Pinpoint the cell where the given text exists, returning its [x, y] midpoint coordinate. 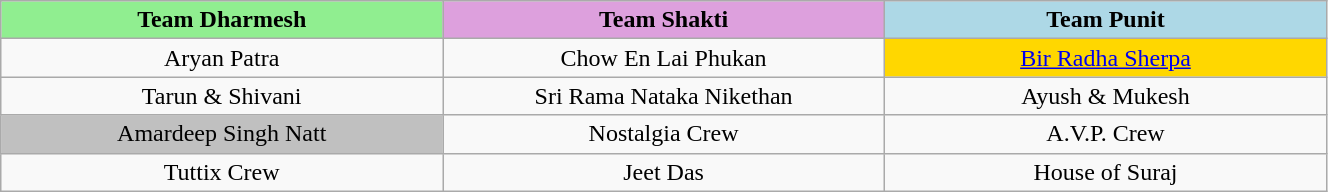
Team Punit [1106, 20]
Bir Radha Sherpa [1106, 58]
Team Shakti [664, 20]
Amardeep Singh Natt [222, 134]
A.V.P. Crew [1106, 134]
Aryan Patra [222, 58]
Team Dharmesh [222, 20]
Ayush & Mukesh [1106, 96]
Tuttix Crew [222, 172]
Jeet Das [664, 172]
Tarun & Shivani [222, 96]
Chow En Lai Phukan [664, 58]
Sri Rama Nataka Nikethan [664, 96]
Nostalgia Crew [664, 134]
House of Suraj [1106, 172]
